Extract the (x, y) coordinate from the center of the cell holding the provided text.  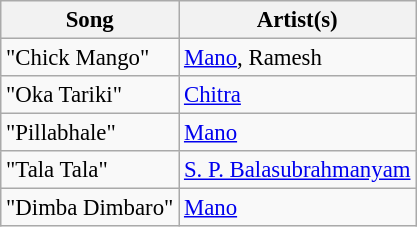
"Oka Tariki" (90, 95)
"Pillabhale" (90, 133)
Mano, Ramesh (298, 58)
S. P. Balasubrahmanyam (298, 170)
"Tala Tala" (90, 170)
Chitra (298, 95)
Song (90, 20)
Artist(s) (298, 20)
"Chick Mango" (90, 58)
"Dimba Dimbaro" (90, 208)
